Search for the cell housing the specified text and yield its (x, y) center coordinate. 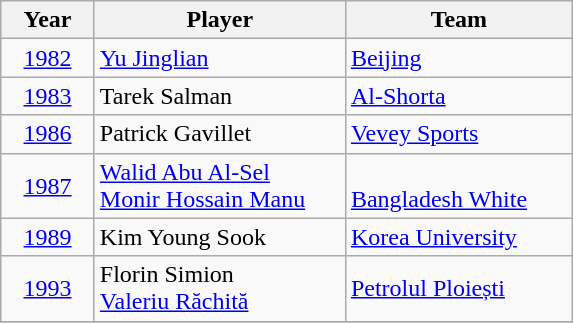
1993 (48, 288)
Beijing (458, 58)
1989 (48, 237)
Korea University (458, 237)
Yu Jinglian (220, 58)
Team (458, 20)
1982 (48, 58)
1986 (48, 134)
Year (48, 20)
1987 (48, 186)
Bangladesh White (458, 186)
Al-Shorta (458, 96)
Walid Abu Al-Sel Monir Hossain Manu (220, 186)
1983 (48, 96)
Vevey Sports (458, 134)
Player (220, 20)
Tarek Salman (220, 96)
Patrick Gavillet (220, 134)
Florin Simion Valeriu Răchită (220, 288)
Petrolul Ploiești (458, 288)
Kim Young Sook (220, 237)
